Search for the cell housing the specified text and yield its [X, Y] center coordinate. 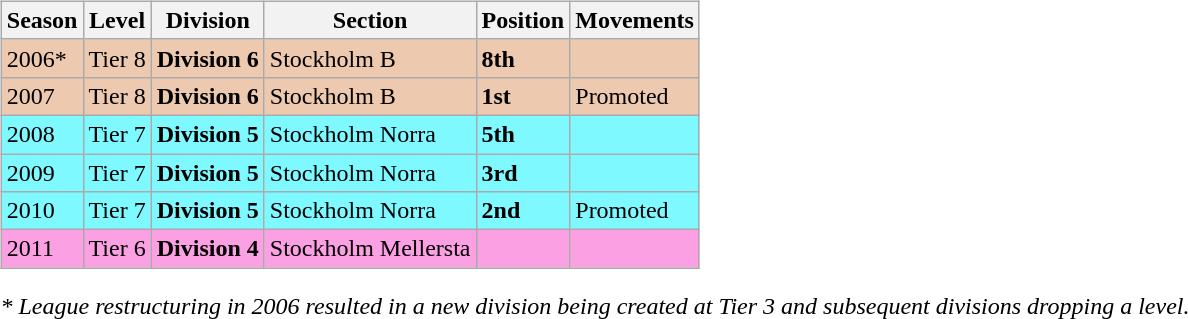
Division 4 [208, 249]
Position [523, 20]
2006* [42, 58]
2010 [42, 211]
Level [117, 20]
Tier 6 [117, 249]
2008 [42, 134]
Season [42, 20]
8th [523, 58]
1st [523, 96]
Movements [635, 20]
2nd [523, 211]
3rd [523, 173]
2007 [42, 96]
2009 [42, 173]
Stockholm Mellersta [370, 249]
Section [370, 20]
Division [208, 20]
5th [523, 134]
2011 [42, 249]
